From the cell containing the given text, extract its center point as (x, y) coordinate. 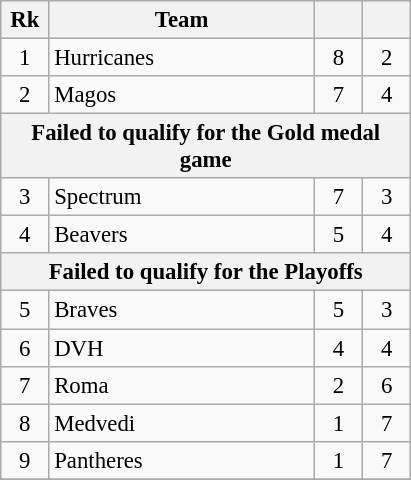
9 (25, 460)
Hurricanes (182, 58)
Team (182, 20)
DVH (182, 348)
Medvedi (182, 423)
Rk (25, 20)
Braves (182, 310)
Spectrum (182, 197)
Pantheres (182, 460)
Failed to qualify for the Gold medal game (206, 146)
Beavers (182, 235)
Roma (182, 385)
Failed to qualify for the Playoffs (206, 273)
Magos (182, 95)
